Find where the given text appears and provide that cell's center as [X, Y] coordinate. 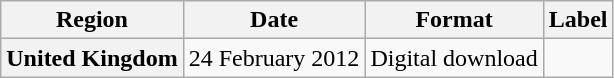
Region [92, 20]
Date [274, 20]
United Kingdom [92, 58]
24 February 2012 [274, 58]
Format [454, 20]
Label [578, 20]
Digital download [454, 58]
